Provide the [X, Y] coordinate of the cell's center where the given text is located.  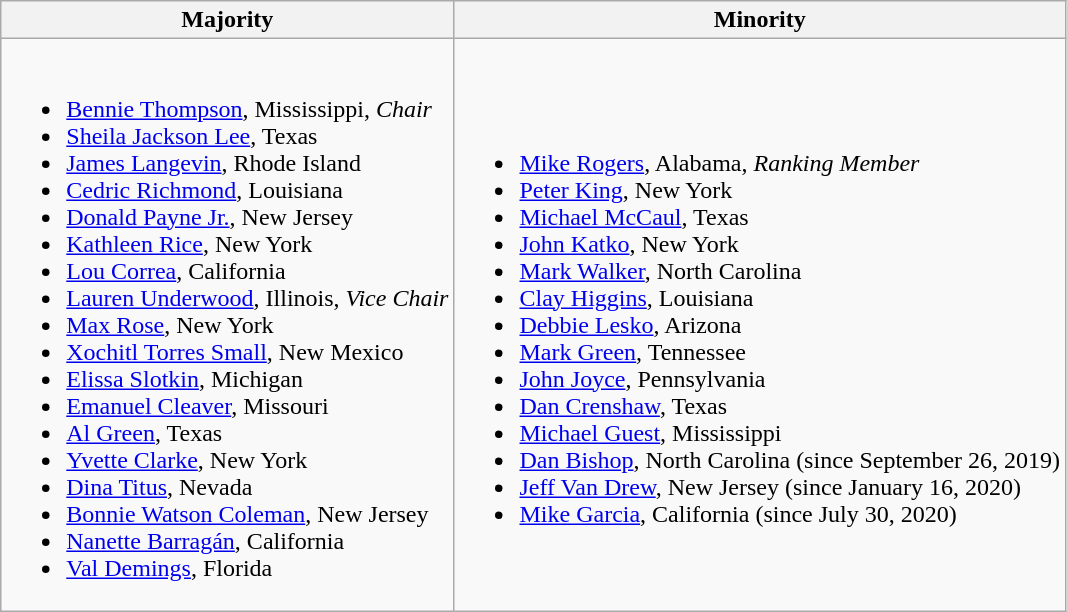
Minority [760, 20]
Majority [228, 20]
